Scan for the cell matching the given text and deliver its [X, Y] coordinate at center. 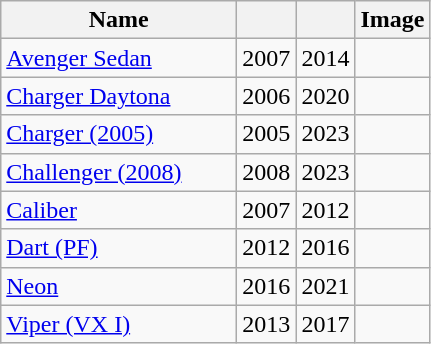
2017 [326, 324]
Challenger (2008) [119, 172]
2005 [266, 134]
2006 [266, 96]
Charger Daytona [119, 96]
2021 [326, 286]
Caliber [119, 210]
2008 [266, 172]
2020 [326, 96]
Neon [119, 286]
Image [392, 20]
Dart (PF) [119, 248]
2013 [266, 324]
Charger (2005) [119, 134]
Viper (VX I) [119, 324]
2014 [326, 58]
Avenger Sedan [119, 58]
Name [119, 20]
